From the cell containing the given text, extract its center point as [X, Y] coordinate. 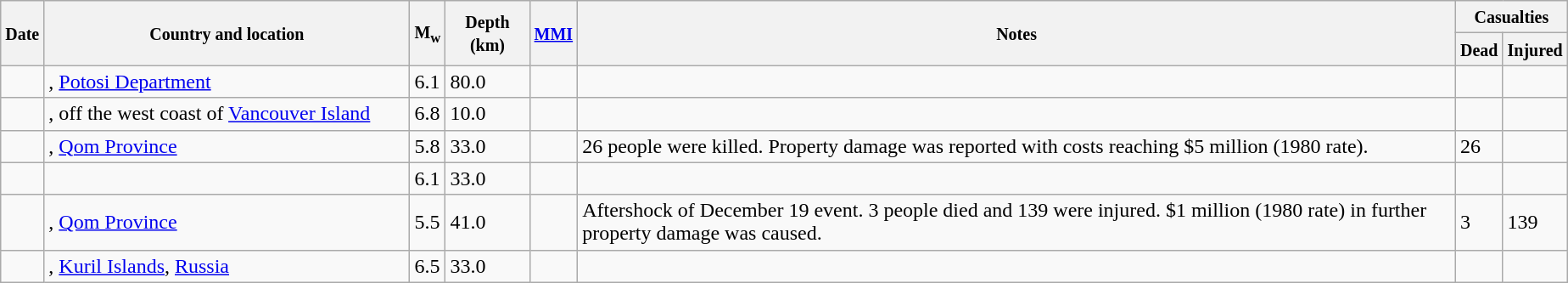
80.0 [487, 82]
Dead [1479, 49]
Depth (km) [487, 33]
26 [1479, 146]
MMI [553, 33]
26 people were killed. Property damage was reported with costs reaching $5 million (1980 rate). [1016, 146]
6.5 [428, 266]
Aftershock of December 19 event. 3 people died and 139 were injured. $1 million (1980 rate) in further property damage was caused. [1016, 223]
Mw [428, 33]
5.8 [428, 146]
3 [1479, 223]
Injured [1535, 49]
, Kuril Islands, Russia [227, 266]
5.5 [428, 223]
Date [22, 33]
Casualties [1511, 17]
6.8 [428, 114]
, Potosi Department [227, 82]
Country and location [227, 33]
41.0 [487, 223]
10.0 [487, 114]
139 [1535, 223]
, off the west coast of Vancouver Island [227, 114]
Notes [1016, 33]
